Determine the (x, y) coordinate at the center of the cell enclosing the given text.  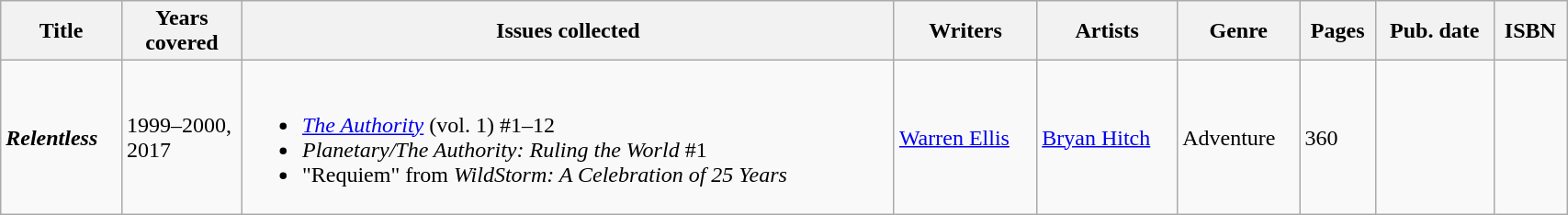
ISBN (1530, 31)
The Authority (vol. 1) #1–12Planetary/The Authority: Ruling the World #1"Requiem" from WildStorm: A Celebration of 25 Years (568, 138)
Warren Ellis (964, 138)
Issues collected (568, 31)
Adventure (1238, 138)
360 (1337, 138)
Genre (1238, 31)
Pub. date (1435, 31)
Artists (1108, 31)
Bryan Hitch (1108, 138)
Writers (964, 31)
Relentless (62, 138)
Pages (1337, 31)
1999–2000, 2017 (182, 138)
Title (62, 31)
Years covered (182, 31)
